Output the (X, Y) coordinate of the center of the cell containing the given text.  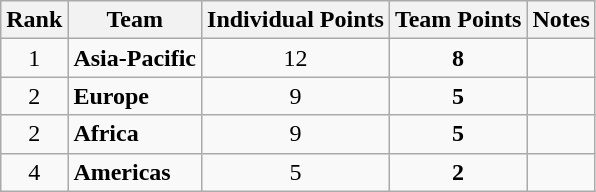
Africa (135, 134)
Notes (561, 20)
Americas (135, 172)
Europe (135, 96)
Rank (34, 20)
Team (135, 20)
12 (296, 58)
Asia-Pacific (135, 58)
4 (34, 172)
Individual Points (296, 20)
8 (458, 58)
Team Points (458, 20)
1 (34, 58)
